Locate the cell with the specified text and output its [X, Y] center coordinate. 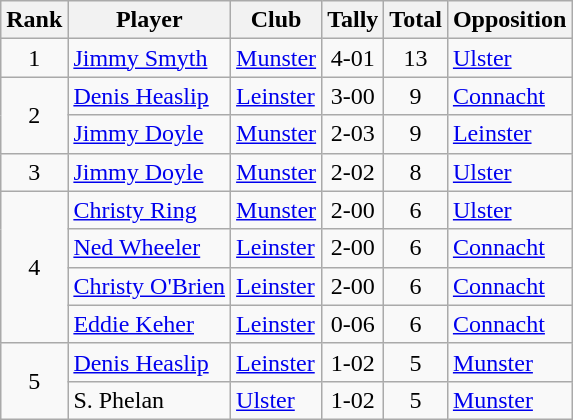
Jimmy Smyth [150, 58]
1 [34, 58]
Christy O'Brien [150, 286]
8 [416, 172]
3 [34, 172]
Tally [353, 20]
13 [416, 58]
Eddie Keher [150, 324]
3-00 [353, 96]
Player [150, 20]
4-01 [353, 58]
2 [34, 115]
4 [34, 267]
S. Phelan [150, 400]
2-03 [353, 134]
Opposition [509, 20]
2-02 [353, 172]
Christy Ring [150, 210]
Rank [34, 20]
Total [416, 20]
Club [276, 20]
0-06 [353, 324]
Ned Wheeler [150, 248]
